Locate the cell with the specified text and output its (x, y) center coordinate. 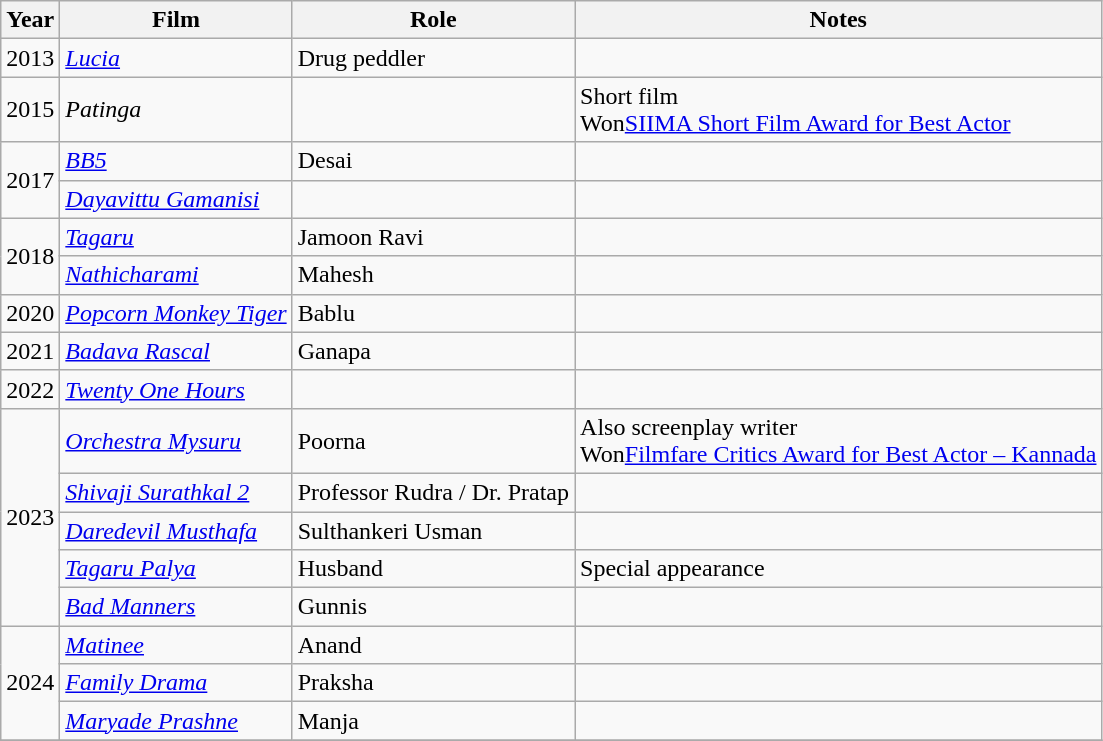
2017 (30, 180)
Tagaru Palya (176, 569)
Sulthankeri Usman (433, 531)
2015 (30, 110)
2024 (30, 683)
Badava Rascal (176, 351)
BB5 (176, 161)
Drug peddler (433, 58)
2013 (30, 58)
2018 (30, 256)
Shivaji Surathkal 2 (176, 492)
Maryade Prashne (176, 721)
2021 (30, 351)
Role (433, 20)
Dayavittu Gamanisi (176, 199)
Mahesh (433, 275)
Special appearance (838, 569)
Tagaru (176, 237)
Manja (433, 721)
Orchestra Mysuru (176, 440)
Film (176, 20)
Professor Rudra / Dr. Pratap (433, 492)
Daredevil Musthafa (176, 531)
Jamoon Ravi (433, 237)
Nathicharami (176, 275)
Year (30, 20)
Twenty One Hours (176, 389)
Ganapa (433, 351)
Patinga (176, 110)
2022 (30, 389)
Desai (433, 161)
Gunnis (433, 607)
Bablu (433, 313)
Poorna (433, 440)
Lucia (176, 58)
Popcorn Monkey Tiger (176, 313)
Short filmWonSIIMA Short Film Award for Best Actor (838, 110)
2020 (30, 313)
Family Drama (176, 683)
Praksha (433, 683)
Anand (433, 645)
Bad Manners (176, 607)
2023 (30, 516)
Also screenplay writerWonFilmfare Critics Award for Best Actor – Kannada (838, 440)
Notes (838, 20)
Husband (433, 569)
Matinee (176, 645)
